Return (X, Y) of the center of cell containing provided text 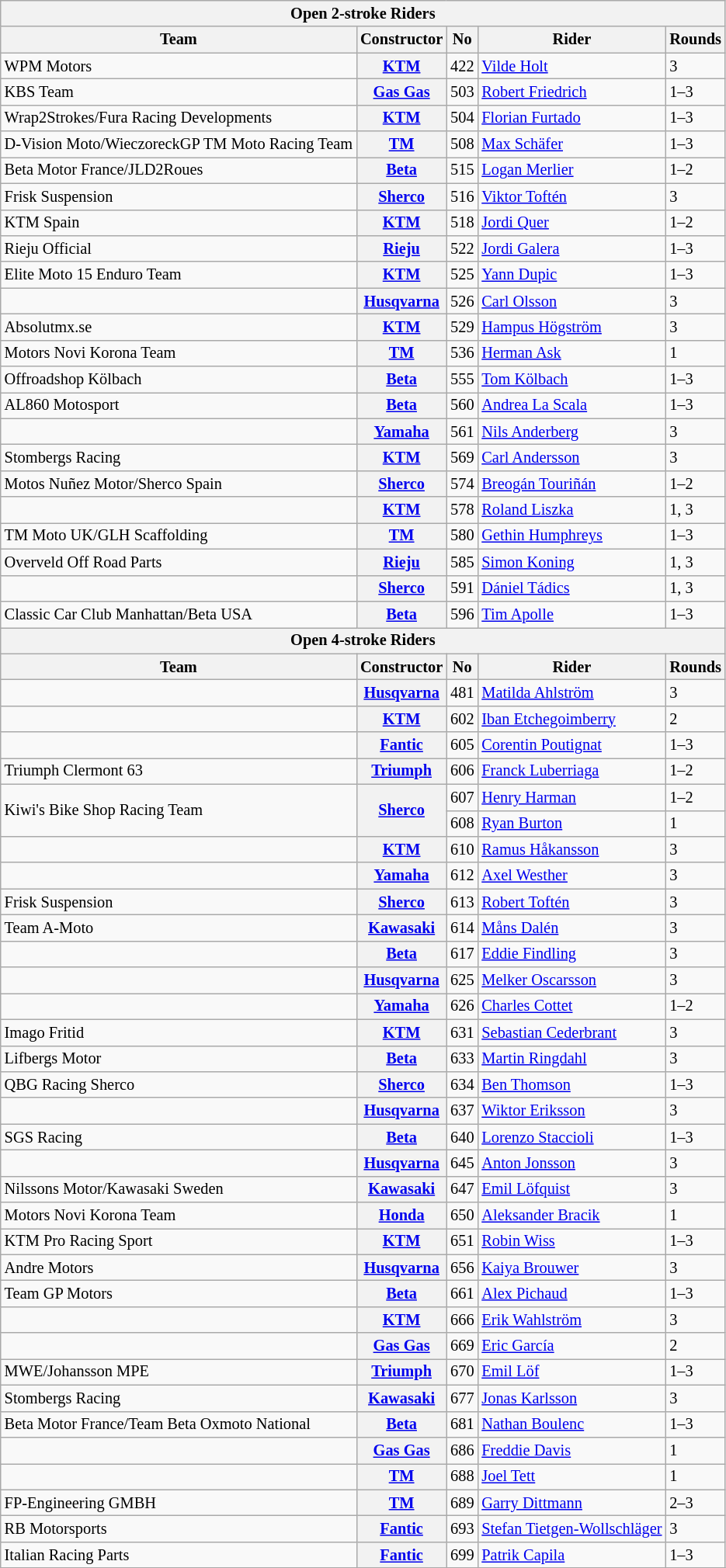
Eric García (571, 1346)
516 (462, 196)
D-Vision Moto/WieczoreckGP TM Moto Racing Team (179, 144)
608 (462, 824)
518 (462, 223)
591 (462, 588)
Lifbergs Motor (179, 1059)
Open 4-stroke Riders (363, 640)
569 (462, 457)
2–3 (696, 1503)
693 (462, 1528)
688 (462, 1476)
AL860 Motosport (179, 405)
Martin Ringdahl (571, 1059)
Ben Thomson (571, 1084)
612 (462, 876)
Elite Moto 15 Enduro Team (179, 275)
Charles Cottet (571, 1006)
526 (462, 301)
Offroadshop Kölbach (179, 380)
Carl Olsson (571, 301)
Florian Furtado (571, 118)
Stefan Tietgen-Wollschläger (571, 1528)
670 (462, 1372)
647 (462, 1189)
Hampus Högström (571, 327)
Viktor Toftén (571, 196)
Rieju Official (179, 248)
Emil Löf (571, 1372)
Nathan Boulenc (571, 1424)
RB Motorsports (179, 1528)
Motos Nuñez Motor/Sherco Spain (179, 484)
KTM Spain (179, 223)
602 (462, 719)
Robert Friedrich (571, 92)
Yann Dupic (571, 275)
Robert Toftén (571, 902)
Emil Löfquist (571, 1189)
640 (462, 1137)
578 (462, 510)
Freddie Davis (571, 1450)
Melker Oscarsson (571, 980)
637 (462, 1111)
Herman Ask (571, 353)
Nilssons Motor/Kawasaki Sweden (179, 1189)
Kiwi's Bike Shop Racing Team (179, 810)
525 (462, 275)
TM Moto UK/GLH Scaffolding (179, 536)
651 (462, 1241)
515 (462, 170)
681 (462, 1424)
596 (462, 614)
Ramus Håkansson (571, 849)
Andrea La Scala (571, 405)
Triumph Clermont 63 (179, 771)
Gethin Humphreys (571, 536)
529 (462, 327)
610 (462, 849)
650 (462, 1216)
Carl Andersson (571, 457)
Corentin Poutignat (571, 745)
Matilda Ahlström (571, 692)
605 (462, 745)
Sebastian Cederbrant (571, 1032)
KBS Team (179, 92)
Tim Apolle (571, 614)
422 (462, 66)
Beta Motor France/JLD2Roues (179, 170)
Roland Liszka (571, 510)
661 (462, 1294)
686 (462, 1450)
536 (462, 353)
FP-Engineering GMBH (179, 1503)
617 (462, 954)
555 (462, 380)
Vilde Holt (571, 66)
631 (462, 1032)
Anton Jonsson (571, 1163)
Måns Dalén (571, 928)
Absolutmx.se (179, 327)
574 (462, 484)
Breogán Touriñán (571, 484)
KTM Pro Racing Sport (179, 1241)
503 (462, 92)
Patrik Capila (571, 1555)
Jonas Karlsson (571, 1398)
689 (462, 1503)
Iban Etchegoimberry (571, 719)
Wrap2Strokes/Fura Racing Developments (179, 118)
Overveld Off Road Parts (179, 562)
626 (462, 1006)
Beta Motor France/Team Beta Oxmoto National (179, 1424)
Italian Racing Parts (179, 1555)
656 (462, 1268)
585 (462, 562)
Alex Pichaud (571, 1294)
614 (462, 928)
QBG Racing Sherco (179, 1084)
Jordi Quer (571, 223)
645 (462, 1163)
699 (462, 1555)
634 (462, 1084)
Lorenzo Staccioli (571, 1137)
Robin Wiss (571, 1241)
Nils Anderberg (571, 432)
522 (462, 248)
669 (462, 1346)
WPM Motors (179, 66)
Aleksander Bracik (571, 1216)
Garry Dittmann (571, 1503)
MWE/Johansson MPE (179, 1372)
580 (462, 536)
625 (462, 980)
Eddie Findling (571, 954)
666 (462, 1320)
Imago Fritid (179, 1032)
Franck Luberriaga (571, 771)
Team GP Motors (179, 1294)
Simon Koning (571, 562)
Erik Wahlström (571, 1320)
SGS Racing (179, 1137)
Max Schäfer (571, 144)
560 (462, 405)
Honda (401, 1216)
Tom Kölbach (571, 380)
Jordi Galera (571, 248)
607 (462, 797)
633 (462, 1059)
Wiktor Eriksson (571, 1111)
677 (462, 1398)
613 (462, 902)
606 (462, 771)
Logan Merlier (571, 170)
Ryan Burton (571, 824)
Andre Motors (179, 1268)
504 (462, 118)
Team A-Moto (179, 928)
Dániel Tádics (571, 588)
Open 2-stroke Riders (363, 13)
Henry Harman (571, 797)
Classic Car Club Manhattan/Beta USA (179, 614)
Axel Westher (571, 876)
Kaiya Brouwer (571, 1268)
Joel Tett (571, 1476)
481 (462, 692)
561 (462, 432)
508 (462, 144)
